Determine the [x, y] coordinate at the center of the cell enclosing the given text.  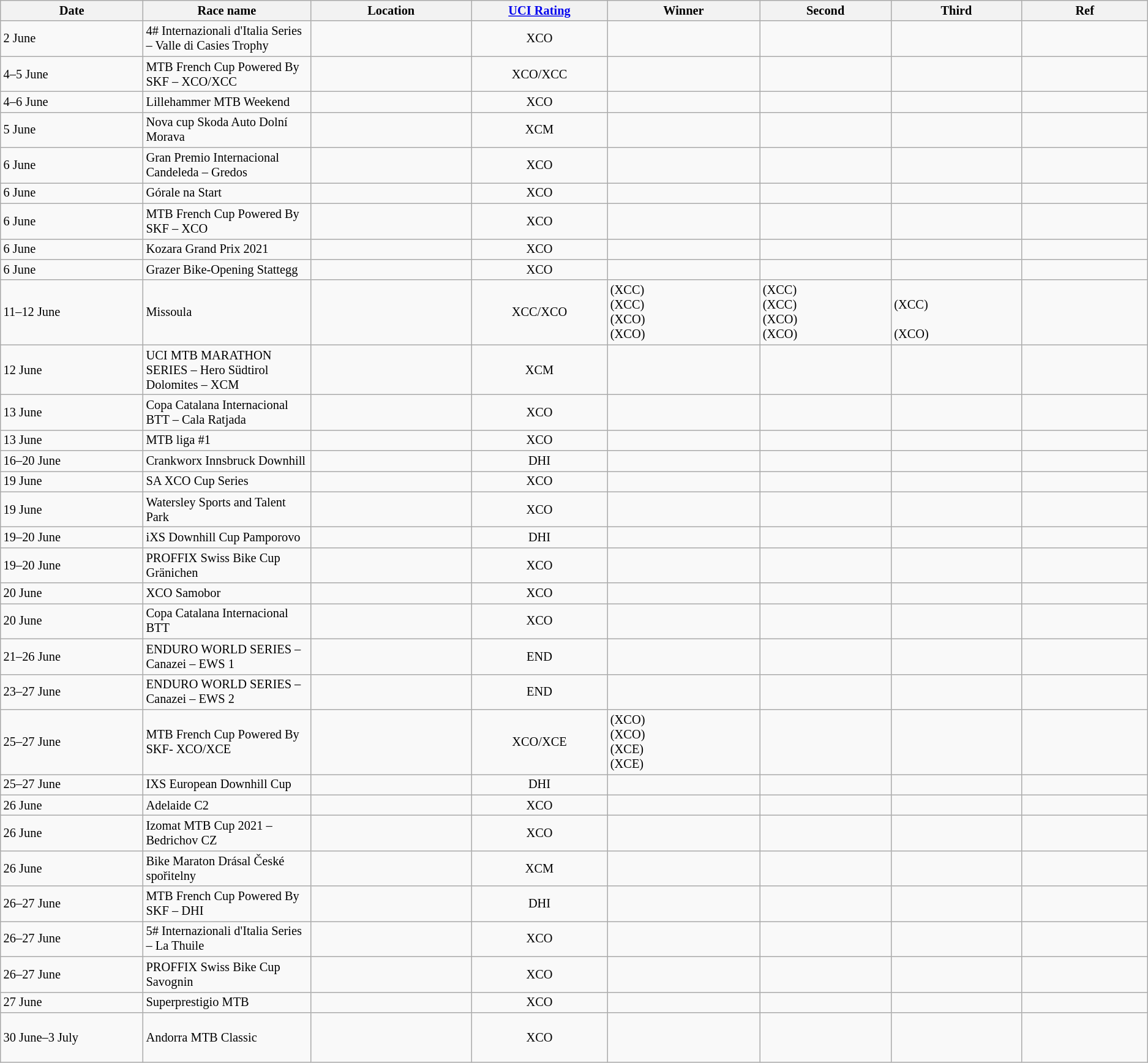
2 June [72, 39]
Andorra MTB Classic [227, 1037]
16–20 June [72, 461]
Copa Catalana Internacional BTT – Cala Ratjada [227, 412]
27 June [72, 1002]
Second [825, 10]
Ref [1084, 10]
ENDURO WORLD SERIES – Canazei – EWS 2 [227, 692]
SA XCO Cup Series [227, 481]
MTB French Cup Powered By SKF – XCO [227, 221]
Missoula [227, 312]
Date [72, 10]
Kozara Grand Prix 2021 [227, 249]
IXS European Downhill Cup [227, 784]
Lillehammer MTB Weekend [227, 102]
XCO/XCE [539, 742]
Górale na Start [227, 193]
MTB French Cup Powered By SKF – XCO/XCC [227, 74]
XCO/XCC [539, 74]
Gran Premio Internacional Candeleda – Gredos [227, 165]
Crankworx Innsbruck Downhill [227, 461]
Third [956, 10]
MTB French Cup Powered By SKF- XCO/XCE [227, 742]
XCC/XCO [539, 312]
5 June [72, 130]
(XCO) (XCO) (XCE) (XCE) [683, 742]
11–12 June [72, 312]
Race name [227, 10]
PROFFIX Swiss Bike Cup Savognin [227, 974]
Watersley Sports and Talent Park [227, 509]
UCI MTB MARATHON SERIES – Hero Südtirol Dolomites – XCM [227, 370]
Superprestigio MTB [227, 1002]
Copa Catalana Internacional BTT [227, 621]
4–5 June [72, 74]
UCI Rating [539, 10]
Izomat MTB Cup 2021 – Bedrichov CZ [227, 833]
21–26 June [72, 656]
5# Internazionali d'Italia Series – La Thuile [227, 939]
iXS Downhill Cup Pamporovo [227, 537]
Bike Maraton Drásal České spořitelny [227, 868]
(XCC) (XCO) [956, 312]
XCO Samobor [227, 593]
4–6 June [72, 102]
Nova cup Skoda Auto Dolní Morava [227, 130]
12 June [72, 370]
MTB liga #1 [227, 440]
30 June–3 July [72, 1037]
Winner [683, 10]
ENDURO WORLD SERIES – Canazei – EWS 1 [227, 656]
4# Internazionali d'Italia Series – Valle di Casies Trophy [227, 39]
Adelaide C2 [227, 805]
Grazer Bike-Opening Stattegg [227, 269]
23–27 June [72, 692]
PROFFIX Swiss Bike Cup Gränichen [227, 565]
MTB French Cup Powered By SKF – DHI [227, 904]
Location [391, 10]
